For the text-containing cell, return its midpoint in (X, Y) coordinate format. 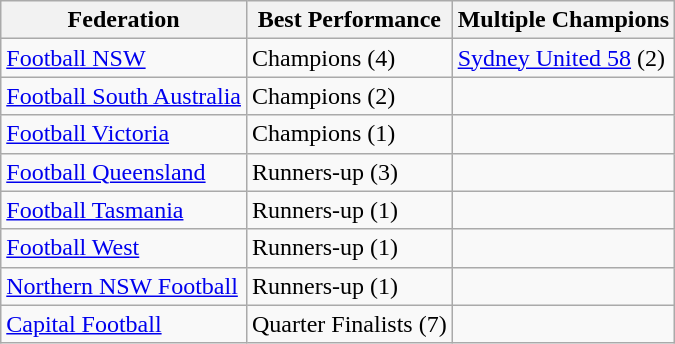
Best Performance (349, 20)
Champions (2) (349, 96)
Football Queensland (124, 172)
Quarter Finalists (7) (349, 324)
Runners-up (3) (349, 172)
Northern NSW Football (124, 286)
Football Victoria (124, 134)
Capital Football (124, 324)
Football Tasmania (124, 210)
Champions (4) (349, 58)
Multiple Champions (563, 20)
Football West (124, 248)
Football NSW (124, 58)
Football South Australia (124, 96)
Federation (124, 20)
Sydney United 58 (2) (563, 58)
Champions (1) (349, 134)
